For the text-containing cell, return its midpoint in (x, y) coordinate format. 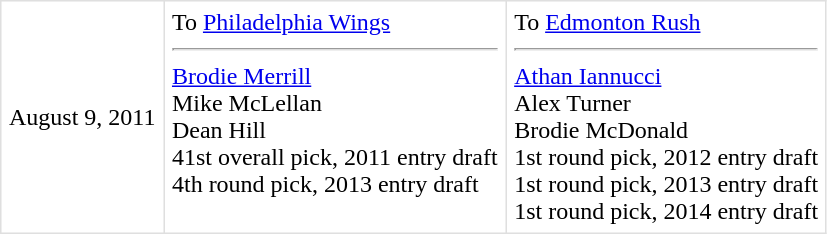
To Philadelphia Wings Brodie MerrillMike McLellanDean Hill41st overall pick, 2011 entry draft4th round pick, 2013 entry draft (335, 117)
August 9, 2011 (82, 117)
